Identify which cell holds the provided text, then report its (x, y) central coordinate. 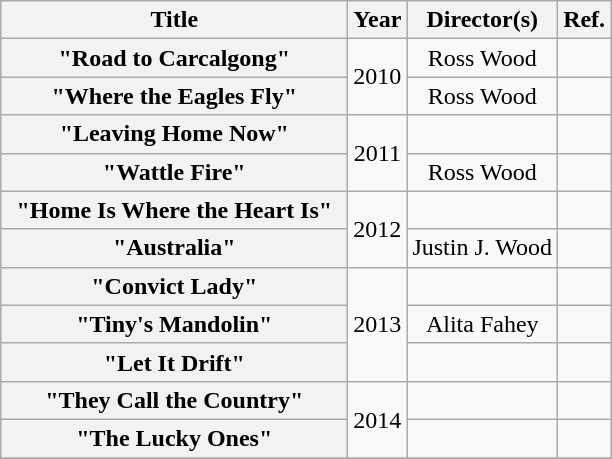
2012 (378, 229)
"They Call the Country" (174, 400)
"Tiny's Mandolin" (174, 324)
Year (378, 20)
"Australia" (174, 248)
2010 (378, 77)
"Where the Eagles Fly" (174, 96)
2014 (378, 419)
"Home Is Where the Heart Is" (174, 210)
"Let It Drift" (174, 362)
"Wattle Fire" (174, 172)
2013 (378, 324)
Title (174, 20)
Justin J. Wood (482, 248)
Ref. (584, 20)
Alita Fahey (482, 324)
"The Lucky Ones" (174, 438)
"Road to Carcalgong" (174, 58)
2011 (378, 153)
"Leaving Home Now" (174, 134)
Director(s) (482, 20)
"Convict Lady" (174, 286)
